From the cell containing the given text, extract its center point as (X, Y) coordinate. 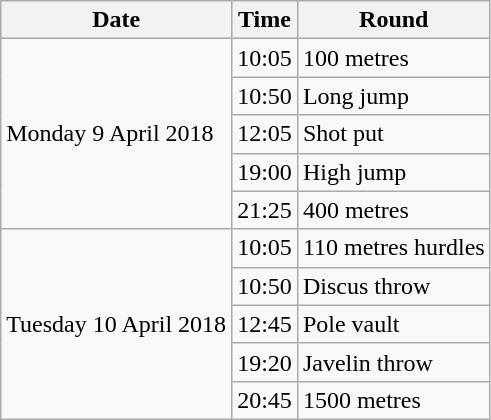
110 metres hurdles (394, 248)
Shot put (394, 134)
Monday 9 April 2018 (116, 134)
Discus throw (394, 286)
Javelin throw (394, 362)
12:45 (265, 324)
Long jump (394, 96)
20:45 (265, 400)
19:20 (265, 362)
400 metres (394, 210)
Round (394, 20)
12:05 (265, 134)
1500 metres (394, 400)
Tuesday 10 April 2018 (116, 324)
Date (116, 20)
21:25 (265, 210)
Time (265, 20)
Pole vault (394, 324)
19:00 (265, 172)
100 metres (394, 58)
High jump (394, 172)
